Return the (x, y) coordinate for the center point of the cell that contains the specified text.  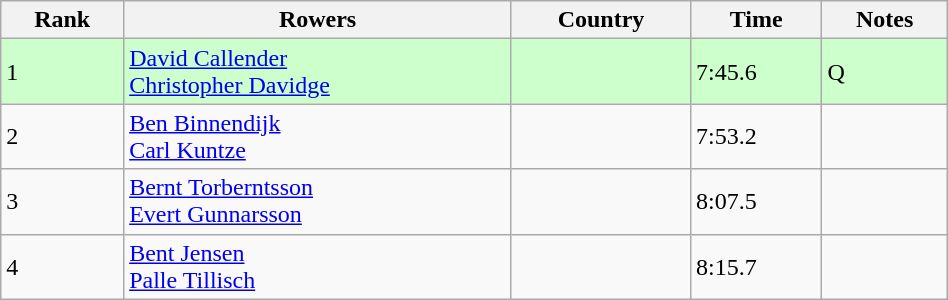
8:07.5 (756, 202)
Notes (884, 20)
Bernt TorberntssonEvert Gunnarsson (318, 202)
2 (62, 136)
3 (62, 202)
Q (884, 72)
8:15.7 (756, 266)
Rank (62, 20)
1 (62, 72)
Rowers (318, 20)
Country (600, 20)
7:45.6 (756, 72)
4 (62, 266)
Bent JensenPalle Tillisch (318, 266)
Time (756, 20)
Ben BinnendijkCarl Kuntze (318, 136)
David CallenderChristopher Davidge (318, 72)
7:53.2 (756, 136)
